Find where the given text appears and provide that cell's center as (X, Y) coordinate. 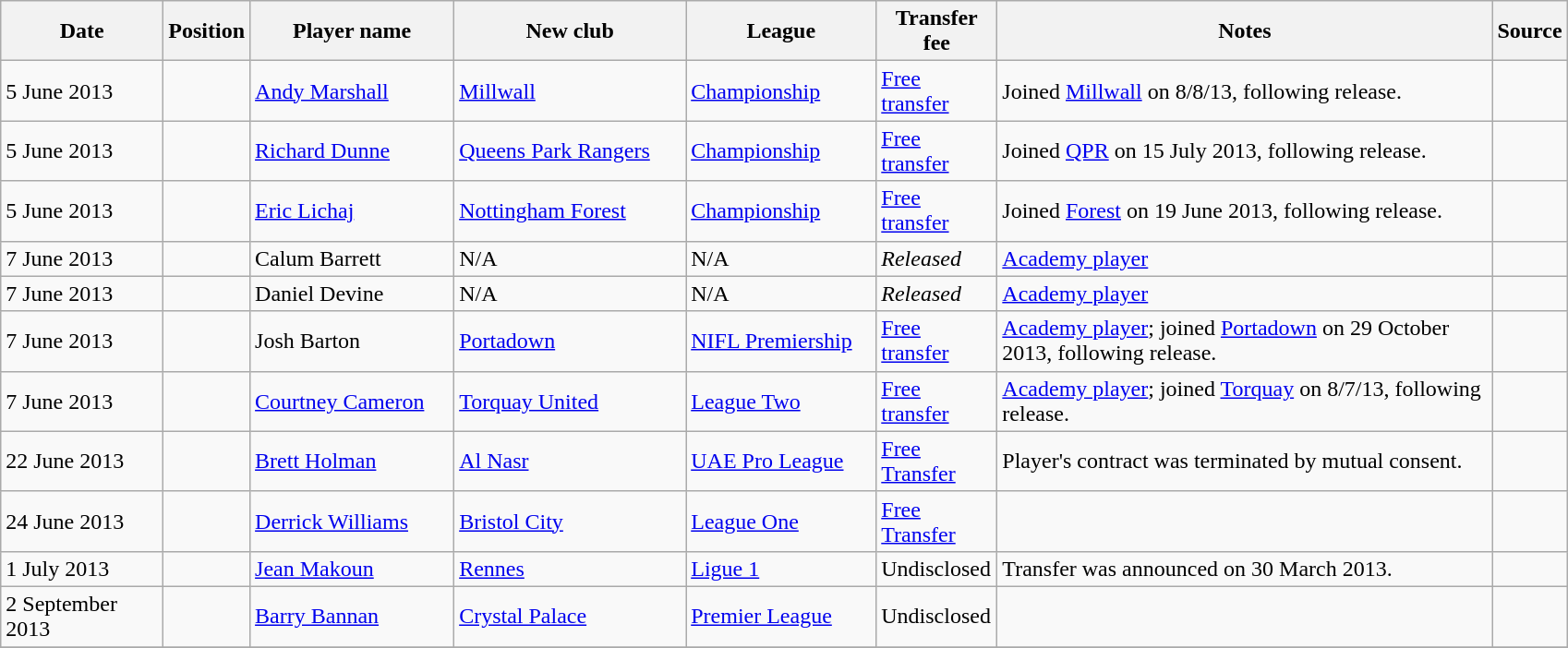
UAE Pro League (781, 462)
Andy Marshall (353, 90)
League Two (781, 401)
2 September 2013 (82, 617)
Portadown (571, 342)
Daniel Devine (353, 294)
Position (207, 31)
Premier League (781, 617)
NIFL Premiership (781, 342)
Player name (353, 31)
Torquay United (571, 401)
24 June 2013 (82, 521)
Crystal Palace (571, 617)
Bristol City (571, 521)
Player's contract was terminated by mutual consent. (1245, 462)
Derrick Williams (353, 521)
Rennes (571, 569)
Joined QPR on 15 July 2013, following release. (1245, 151)
Millwall (571, 90)
Brett Holman (353, 462)
Joined Forest on 19 June 2013, following release. (1245, 210)
Ligue 1 (781, 569)
Date (82, 31)
Nottingham Forest (571, 210)
League One (781, 521)
Al Nasr (571, 462)
Academy player; joined Portadown on 29 October 2013, following release. (1245, 342)
Jean Makoun (353, 569)
Josh Barton (353, 342)
Richard Dunne (353, 151)
Queens Park Rangers (571, 151)
Transfer fee (936, 31)
Joined Millwall on 8/8/13, following release. (1245, 90)
Courtney Cameron (353, 401)
New club (571, 31)
Calum Barrett (353, 258)
22 June 2013 (82, 462)
Notes (1245, 31)
Barry Bannan (353, 617)
Source (1529, 31)
Transfer was announced on 30 March 2013. (1245, 569)
League (781, 31)
Academy player; joined Torquay on 8/7/13, following release. (1245, 401)
Eric Lichaj (353, 210)
1 July 2013 (82, 569)
